Capture the cell that displays the provided text and extract its [X, Y] central coordinate. 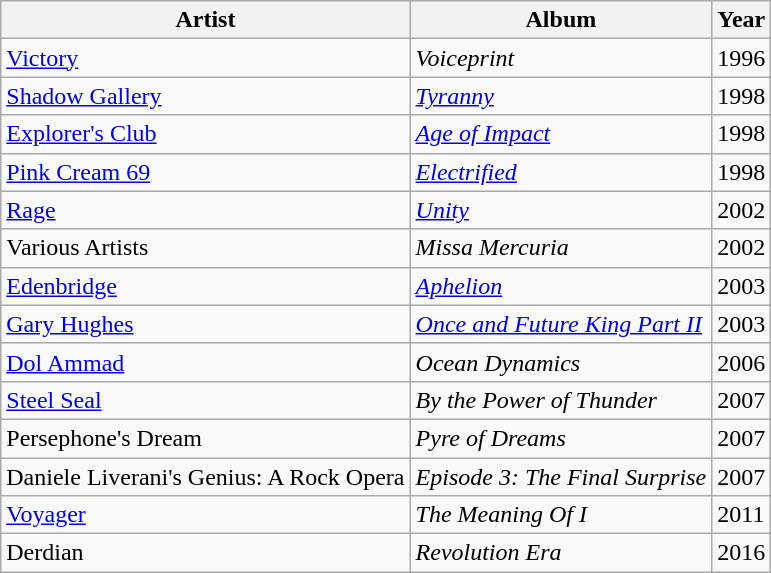
Aphelion [561, 286]
Voiceprint [561, 58]
Victory [206, 58]
Edenbridge [206, 286]
Revolution Era [561, 553]
2016 [742, 553]
Year [742, 20]
Rage [206, 210]
Steel Seal [206, 400]
Derdian [206, 553]
The Meaning Of I [561, 515]
Daniele Liverani's Genius: A Rock Opera [206, 477]
Missa Mercuria [561, 248]
Voyager [206, 515]
2006 [742, 362]
By the Power of Thunder [561, 400]
Gary Hughes [206, 324]
Once and Future King Part II [561, 324]
Episode 3: The Final Surprise [561, 477]
Album [561, 20]
Electrified [561, 172]
Shadow Gallery [206, 96]
1996 [742, 58]
Ocean Dynamics [561, 362]
Artist [206, 20]
Dol Ammad [206, 362]
Unity [561, 210]
2011 [742, 515]
Tyranny [561, 96]
Pink Cream 69 [206, 172]
Pyre of Dreams [561, 438]
Explorer's Club [206, 134]
Persephone's Dream [206, 438]
Age of Impact [561, 134]
Various Artists [206, 248]
